Return (x, y) of the center of cell containing provided text 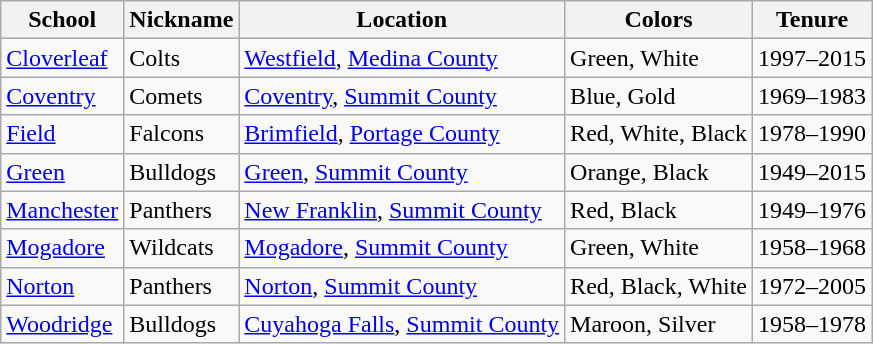
Falcons (182, 134)
Woodridge (62, 324)
Field (62, 134)
Comets (182, 96)
Red, White, Black (659, 134)
Tenure (812, 20)
Location (402, 20)
Norton (62, 286)
Green, Summit County (402, 172)
School (62, 20)
Westfield, Medina County (402, 58)
1997–2015 (812, 58)
Mogadore, Summit County (402, 248)
1978–1990 (812, 134)
Orange, Black (659, 172)
Green (62, 172)
Manchester (62, 210)
Brimfield, Portage County (402, 134)
Nickname (182, 20)
1972–2005 (812, 286)
Cloverleaf (62, 58)
Coventry (62, 96)
Maroon, Silver (659, 324)
Blue, Gold (659, 96)
New Franklin, Summit County (402, 210)
Red, Black (659, 210)
Wildcats (182, 248)
1958–1978 (812, 324)
Norton, Summit County (402, 286)
1949–1976 (812, 210)
Coventry, Summit County (402, 96)
Colors (659, 20)
Colts (182, 58)
Red, Black, White (659, 286)
1969–1983 (812, 96)
Cuyahoga Falls, Summit County (402, 324)
Mogadore (62, 248)
1958–1968 (812, 248)
1949–2015 (812, 172)
